For the text-containing cell, return its midpoint in [X, Y] coordinate format. 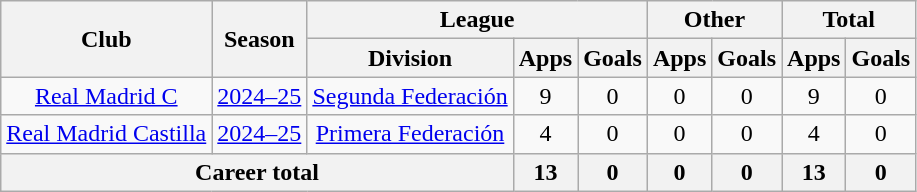
Club [106, 39]
Total [849, 20]
Other [714, 20]
Division [410, 58]
Primera Federación [410, 134]
Real Madrid C [106, 96]
Season [260, 39]
Career total [257, 172]
Real Madrid Castilla [106, 134]
Segunda Federación [410, 96]
League [478, 20]
